Scan for the cell matching the given text and deliver its [X, Y] coordinate at center. 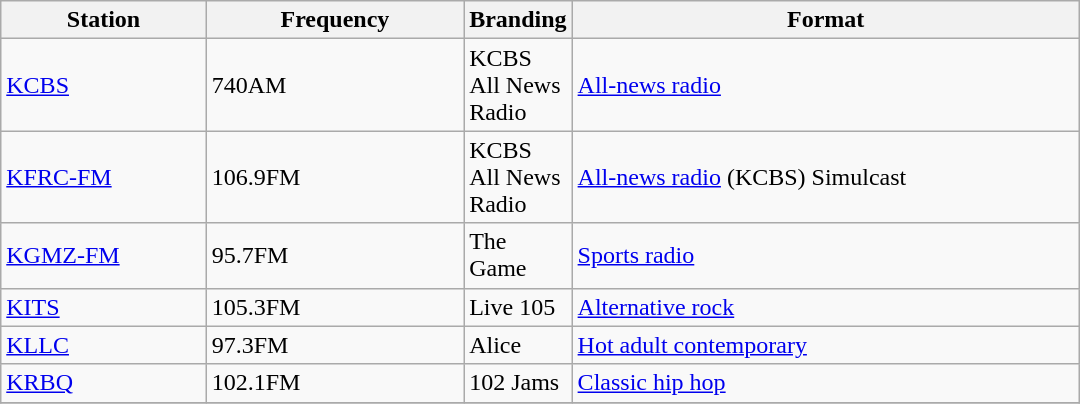
95.7FM [334, 256]
105.3FM [334, 307]
97.3FM [334, 345]
Branding [518, 20]
The Game [518, 256]
740AM [334, 85]
Alice [518, 345]
106.9FM [334, 177]
All-news radio [826, 85]
All-news radio (KCBS) Simulcast [826, 177]
KFRC-FM [104, 177]
Sports radio [826, 256]
KLLC [104, 345]
Hot adult contemporary [826, 345]
KRBQ [104, 383]
102.1FM [334, 383]
KCBS [104, 85]
Classic hip hop [826, 383]
KITS [104, 307]
KGMZ-FM [104, 256]
Station [104, 20]
Live 105 [518, 307]
Alternative rock [826, 307]
Format [826, 20]
102 Jams [518, 383]
Frequency [334, 20]
